Return [X, Y] of the center of cell containing provided text 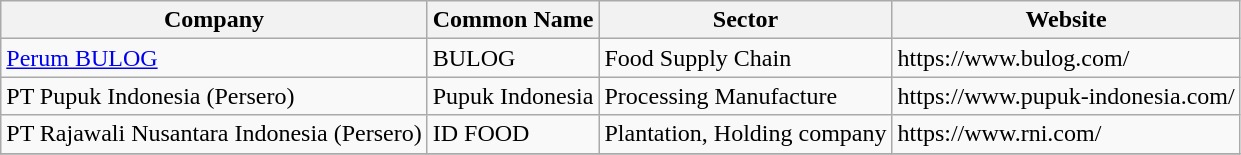
Sector [746, 20]
BULOG [513, 58]
ID FOOD [513, 134]
Plantation, Holding company [746, 134]
Perum BULOG [214, 58]
Website [1066, 20]
Food Supply Chain [746, 58]
PT Rajawali Nusantara Indonesia (Persero) [214, 134]
Company [214, 20]
Pupuk Indonesia [513, 96]
https://www.rni.com/ [1066, 134]
https://www.bulog.com/ [1066, 58]
Common Name [513, 20]
Processing Manufacture [746, 96]
PT Pupuk Indonesia (Persero) [214, 96]
https://www.pupuk-indonesia.com/ [1066, 96]
